Extract the (X, Y) coordinate from the center of the cell holding the provided text.  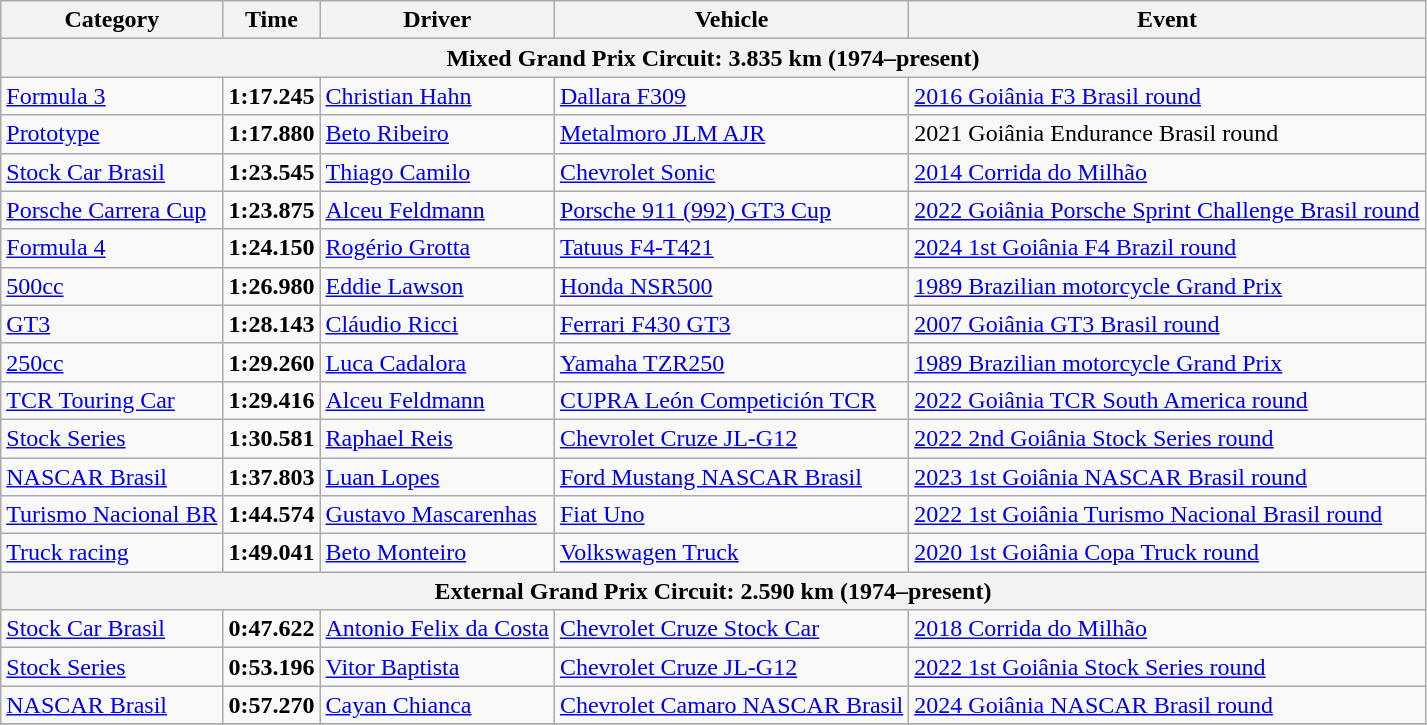
Prototype (112, 134)
2018 Corrida do Milhão (1167, 629)
2022 1st Goiânia Turismo Nacional Brasil round (1167, 515)
2022 Goiânia TCR South America round (1167, 400)
2016 Goiânia F3 Brasil round (1167, 96)
Yamaha TZR250 (731, 362)
Formula 4 (112, 248)
1:44.574 (272, 515)
External Grand Prix Circuit: 2.590 km (1974–present) (713, 591)
CUPRA León Competición TCR (731, 400)
Event (1167, 20)
Turismo Nacional BR (112, 515)
1:49.041 (272, 553)
0:47.622 (272, 629)
500cc (112, 286)
Chevrolet Cruze Stock Car (731, 629)
Ford Mustang NASCAR Brasil (731, 477)
Vitor Baptista (437, 667)
2024 1st Goiânia F4 Brazil round (1167, 248)
Driver (437, 20)
Rogério Grotta (437, 248)
2021 Goiânia Endurance Brasil round (1167, 134)
2024 Goiânia NASCAR Brasil round (1167, 705)
Chevrolet Camaro NASCAR Brasil (731, 705)
2014 Corrida do Milhão (1167, 172)
2007 Goiânia GT3 Brasil round (1167, 324)
0:57.270 (272, 705)
TCR Touring Car (112, 400)
Antonio Felix da Costa (437, 629)
2022 2nd Goiânia Stock Series round (1167, 438)
2022 Goiânia Porsche Sprint Challenge Brasil round (1167, 210)
1:29.416 (272, 400)
Thiago Camilo (437, 172)
Tatuus F4-T421 (731, 248)
Formula 3 (112, 96)
1:24.150 (272, 248)
Ferrari F430 GT3 (731, 324)
250cc (112, 362)
1:26.980 (272, 286)
1:23.545 (272, 172)
Porsche Carrera Cup (112, 210)
Beto Ribeiro (437, 134)
1:23.875 (272, 210)
1:17.245 (272, 96)
Beto Monteiro (437, 553)
Cayan Chianca (437, 705)
1:37.803 (272, 477)
Luan Lopes (437, 477)
2022 1st Goiânia Stock Series round (1167, 667)
2020 1st Goiânia Copa Truck round (1167, 553)
0:53.196 (272, 667)
Christian Hahn (437, 96)
Porsche 911 (992) GT3 Cup (731, 210)
Honda NSR500 (731, 286)
Chevrolet Sonic (731, 172)
Metalmoro JLM AJR (731, 134)
Gustavo Mascarenhas (437, 515)
1:29.260 (272, 362)
Raphael Reis (437, 438)
Truck racing (112, 553)
Category (112, 20)
2023 1st Goiânia NASCAR Brasil round (1167, 477)
Dallara F309 (731, 96)
Luca Cadalora (437, 362)
1:30.581 (272, 438)
Mixed Grand Prix Circuit: 3.835 km (1974–present) (713, 58)
Time (272, 20)
Cláudio Ricci (437, 324)
Vehicle (731, 20)
Fiat Uno (731, 515)
1:17.880 (272, 134)
GT3 (112, 324)
Volkswagen Truck (731, 553)
Eddie Lawson (437, 286)
1:28.143 (272, 324)
